For the text-containing cell, return its midpoint in [x, y] coordinate format. 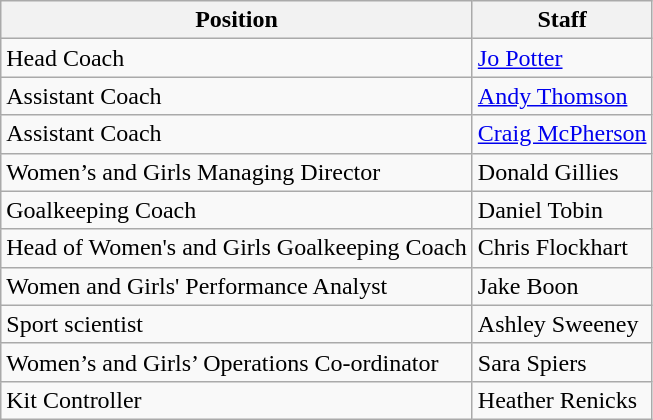
Andy Thomson [562, 96]
Goalkeeping Coach [237, 210]
Position [237, 20]
Chris Flockhart [562, 248]
Head Coach [237, 58]
Head of Women's and Girls Goalkeeping Coach [237, 248]
Donald Gillies [562, 172]
Sara Spiers [562, 362]
Ashley Sweeney [562, 324]
Heather Renicks [562, 400]
Women and Girls' Performance Analyst [237, 286]
Jo Potter [562, 58]
Women’s and Girls’ Operations Co-ordinator [237, 362]
Daniel Tobin [562, 210]
Women’s and Girls Managing Director [237, 172]
Kit Controller [237, 400]
Sport scientist [237, 324]
Jake Boon [562, 286]
Staff [562, 20]
Craig McPherson [562, 134]
